From the cell containing the given text, extract its center point as (X, Y) coordinate. 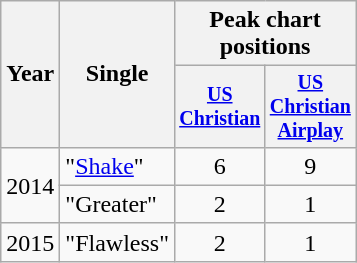
US Christian (220, 106)
6 (220, 166)
"Greater" (118, 204)
"Flawless" (118, 242)
Year (30, 74)
2015 (30, 242)
2014 (30, 185)
"Shake" (118, 166)
Peak chart positions (264, 34)
9 (310, 166)
US Christian Airplay (310, 106)
Single (118, 74)
